Output the (X, Y) coordinate of the center of the cell containing the given text.  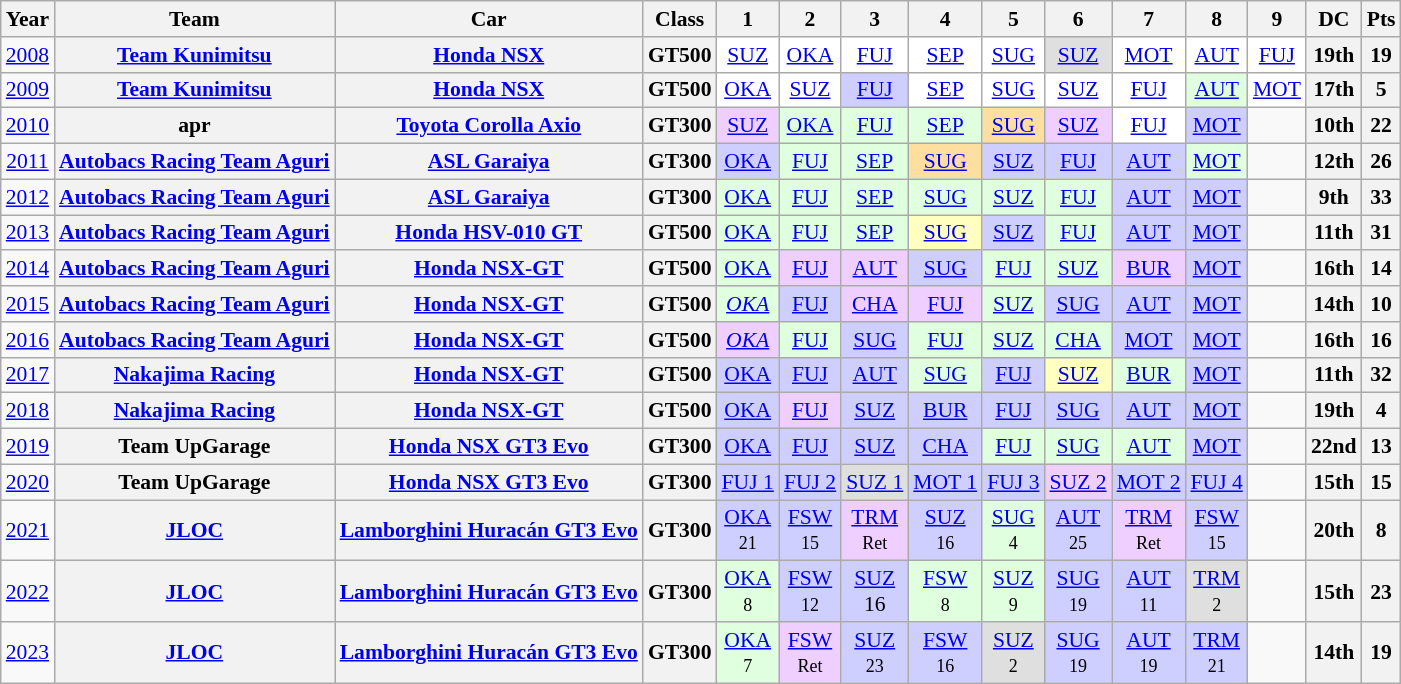
2008 (28, 55)
6 (1078, 19)
9th (1334, 197)
Toyota Corolla Axio (489, 126)
32 (1382, 375)
22nd (1334, 447)
2023 (28, 652)
31 (1382, 233)
23 (1382, 592)
OKA21 (748, 530)
2019 (28, 447)
Team (194, 19)
7 (1149, 19)
MOT 1 (945, 482)
SUZ 2 (1078, 482)
FSW12 (810, 592)
2009 (28, 90)
SUZ9 (1013, 592)
33 (1382, 197)
2021 (28, 530)
OKA8 (748, 592)
Honda HSV-010 GT (489, 233)
9 (1277, 19)
FSW16 (945, 652)
FSWRet (810, 652)
10th (1334, 126)
2022 (28, 592)
2016 (28, 340)
10 (1382, 304)
TRM2 (1216, 592)
SUG4 (1013, 530)
SUZ23 (874, 652)
FUJ 3 (1013, 482)
FUJ 4 (1216, 482)
1 (748, 19)
FUJ 1 (748, 482)
14 (1382, 269)
FUJ 2 (810, 482)
16 (1382, 340)
22 (1382, 126)
2018 (28, 411)
2020 (28, 482)
TRM21 (1216, 652)
15 (1382, 482)
OKA7 (748, 652)
12th (1334, 162)
20th (1334, 530)
2 (810, 19)
2010 (28, 126)
Class (680, 19)
AUT19 (1149, 652)
2015 (28, 304)
apr (194, 126)
AUT25 (1078, 530)
Year (28, 19)
26 (1382, 162)
DC (1334, 19)
FSW8 (945, 592)
AUT11 (1149, 592)
SUZ2 (1013, 652)
Car (489, 19)
2014 (28, 269)
SUZ 1 (874, 482)
2012 (28, 197)
3 (874, 19)
2013 (28, 233)
13 (1382, 447)
Pts (1382, 19)
MOT 2 (1149, 482)
2011 (28, 162)
2017 (28, 375)
17th (1334, 90)
